Scan for the cell matching the given text and deliver its [x, y] coordinate at center. 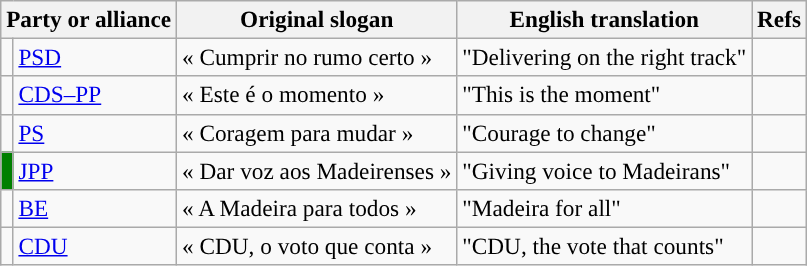
CDU [95, 246]
« Dar voz aos Madeirenses » [317, 170]
« Coragem para mudar » [317, 133]
Original slogan [317, 19]
Party or alliance [89, 19]
BE [95, 208]
JPP [95, 170]
"Madeira for all" [604, 208]
"Delivering on the right track" [604, 57]
« CDU, o voto que conta » [317, 246]
Refs [780, 19]
English translation [604, 19]
CDS–PP [95, 95]
"CDU, the vote that counts" [604, 246]
« A Madeira para todos » [317, 208]
"Giving voice to Madeirans" [604, 170]
« Cumprir no rumo certo » [317, 57]
PSD [95, 57]
"Courage to change" [604, 133]
PS [95, 133]
« Este é o momento » [317, 95]
"This is the moment" [604, 95]
